Find where the given text appears and provide that cell's center as (x, y) coordinate. 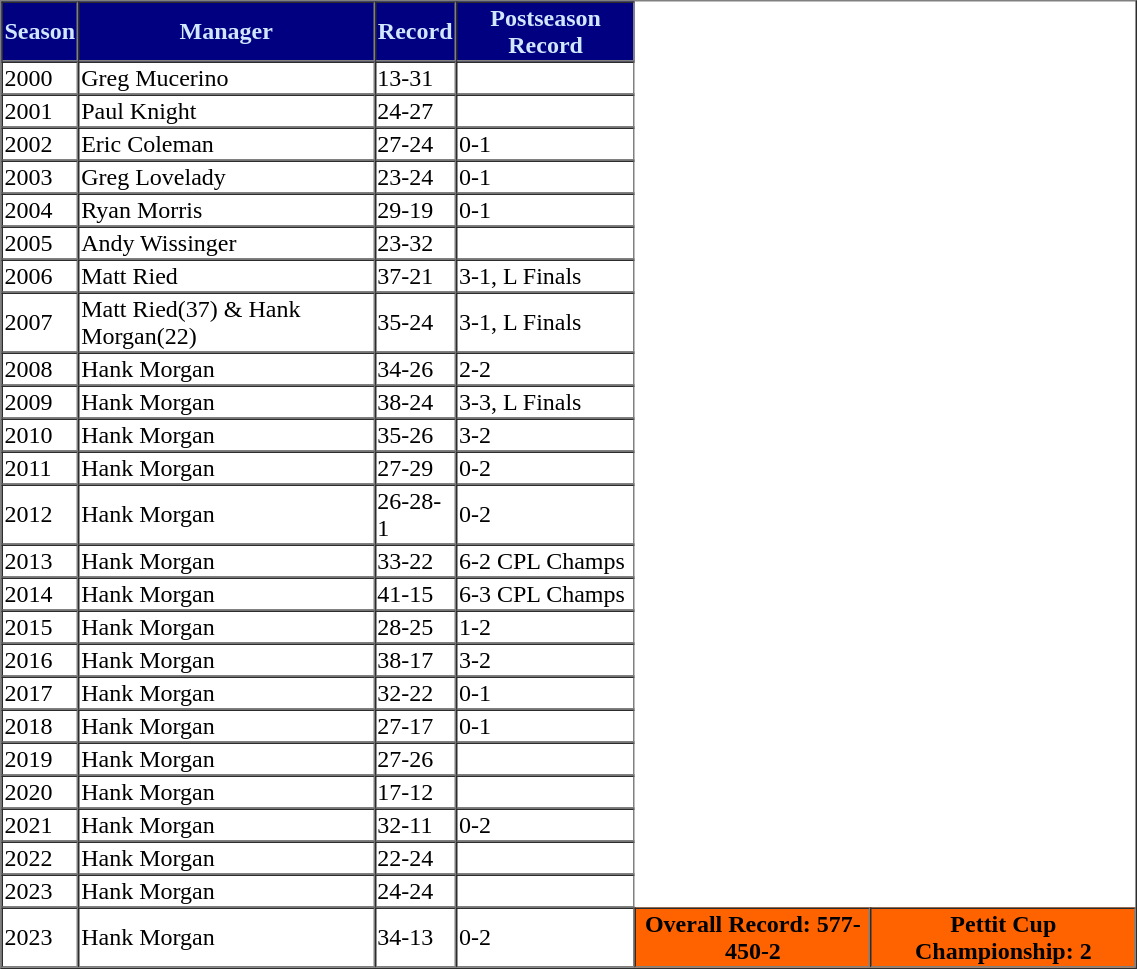
2006 (40, 276)
6-2 CPL Champs (546, 560)
Overall Record: 577-450-2 (752, 938)
2004 (40, 210)
35-24 (415, 322)
23-32 (415, 242)
2016 (40, 660)
2015 (40, 626)
Record (415, 32)
2014 (40, 594)
38-24 (415, 402)
Postseason Record (546, 32)
32-11 (415, 824)
2022 (40, 858)
Manager (226, 32)
2011 (40, 468)
2010 (40, 434)
34-26 (415, 368)
37-21 (415, 276)
2000 (40, 78)
1-2 (546, 626)
27-24 (415, 144)
13-31 (415, 78)
2008 (40, 368)
26-28-1 (415, 514)
Eric Coleman (226, 144)
35-26 (415, 434)
27-26 (415, 758)
Greg Lovelady (226, 176)
29-19 (415, 210)
2007 (40, 322)
38-17 (415, 660)
2021 (40, 824)
Pettit Cup Championship: 2 (1004, 938)
Matt Ried(37) & Hank Morgan(22) (226, 322)
27-29 (415, 468)
2012 (40, 514)
Andy Wissinger (226, 242)
2017 (40, 692)
33-22 (415, 560)
22-24 (415, 858)
Ryan Morris (226, 210)
24-24 (415, 890)
23-24 (415, 176)
27-17 (415, 726)
2003 (40, 176)
2009 (40, 402)
Paul Knight (226, 110)
2018 (40, 726)
2019 (40, 758)
2020 (40, 792)
2001 (40, 110)
Season (40, 32)
2005 (40, 242)
2-2 (546, 368)
41-15 (415, 594)
2013 (40, 560)
Greg Mucerino (226, 78)
2002 (40, 144)
24-27 (415, 110)
Matt Ried (226, 276)
3-3, L Finals (546, 402)
34-13 (415, 938)
17-12 (415, 792)
32-22 (415, 692)
6-3 CPL Champs (546, 594)
28-25 (415, 626)
